Pinpoint the cell where the given text exists, returning its (x, y) midpoint coordinate. 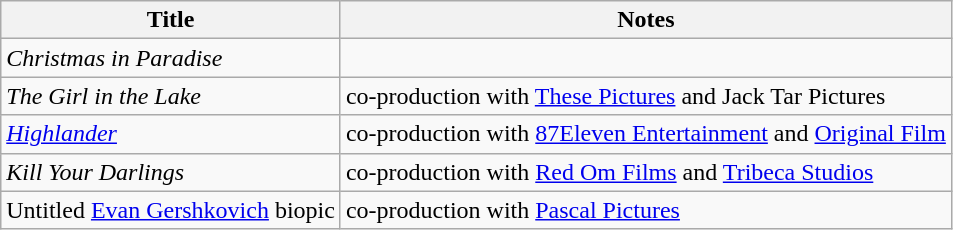
Untitled Evan Gershkovich biopic (171, 210)
Christmas in Paradise (171, 58)
Title (171, 20)
co-production with Pascal Pictures (646, 210)
co-production with These Pictures and Jack Tar Pictures (646, 96)
co-production with Red Om Films and Tribeca Studios (646, 172)
Notes (646, 20)
co-production with 87Eleven Entertainment and Original Film (646, 134)
Kill Your Darlings (171, 172)
The Girl in the Lake (171, 96)
Highlander (171, 134)
